Scan for the cell matching the given text and deliver its (X, Y) coordinate at center. 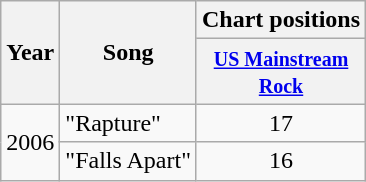
Song (128, 52)
US MainstreamRock (280, 72)
2006 (30, 142)
Year (30, 52)
Chart positions (280, 20)
"Falls Apart" (128, 161)
"Rapture" (128, 123)
16 (280, 161)
17 (280, 123)
